Locate the cell with the specified text and output its (X, Y) center coordinate. 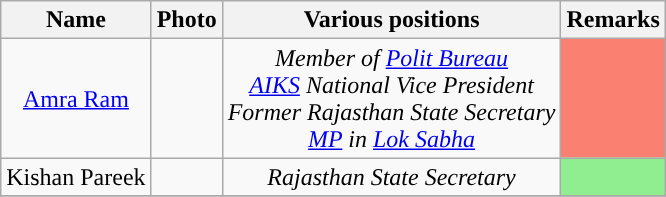
Name (76, 20)
Kishan Pareek (76, 177)
Various positions (392, 20)
Member of Polit Bureau AIKS National Vice PresidentFormer Rajasthan State SecretaryMP in Lok Sabha (392, 98)
Remarks (613, 20)
Rajasthan State Secretary (392, 177)
Photo (186, 20)
Amra Ram (76, 98)
